Extract the (x, y) coordinate from the center of the cell holding the provided text.  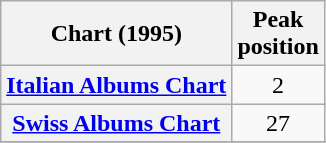
2 (278, 85)
Swiss Albums Chart (116, 123)
Italian Albums Chart (116, 85)
27 (278, 123)
Peakposition (278, 34)
Chart (1995) (116, 34)
